Identify which cell holds the provided text, then report its [x, y] central coordinate. 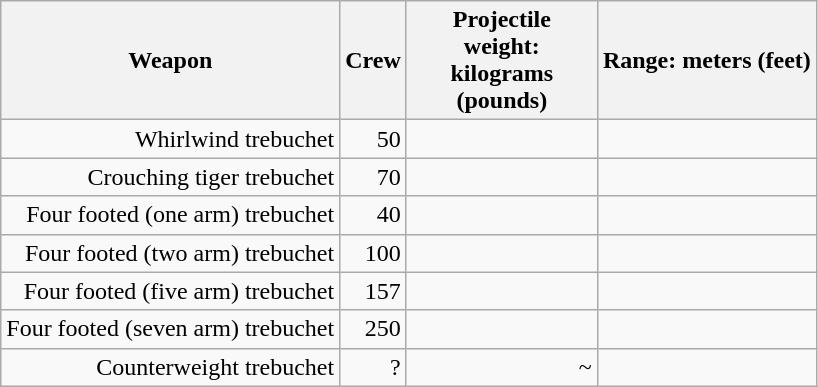
Whirlwind trebuchet [170, 139]
Range: meters (feet) [706, 60]
Four footed (five arm) trebuchet [170, 291]
250 [374, 329]
157 [374, 291]
Weapon [170, 60]
40 [374, 215]
Four footed (seven arm) trebuchet [170, 329]
100 [374, 253]
50 [374, 139]
~ [502, 367]
Four footed (one arm) trebuchet [170, 215]
? [374, 367]
Four footed (two arm) trebuchet [170, 253]
Counterweight trebuchet [170, 367]
70 [374, 177]
Projectile weight: kilograms (pounds) [502, 60]
Crouching tiger trebuchet [170, 177]
Crew [374, 60]
